Pinpoint the cell where the given text exists, returning its (x, y) midpoint coordinate. 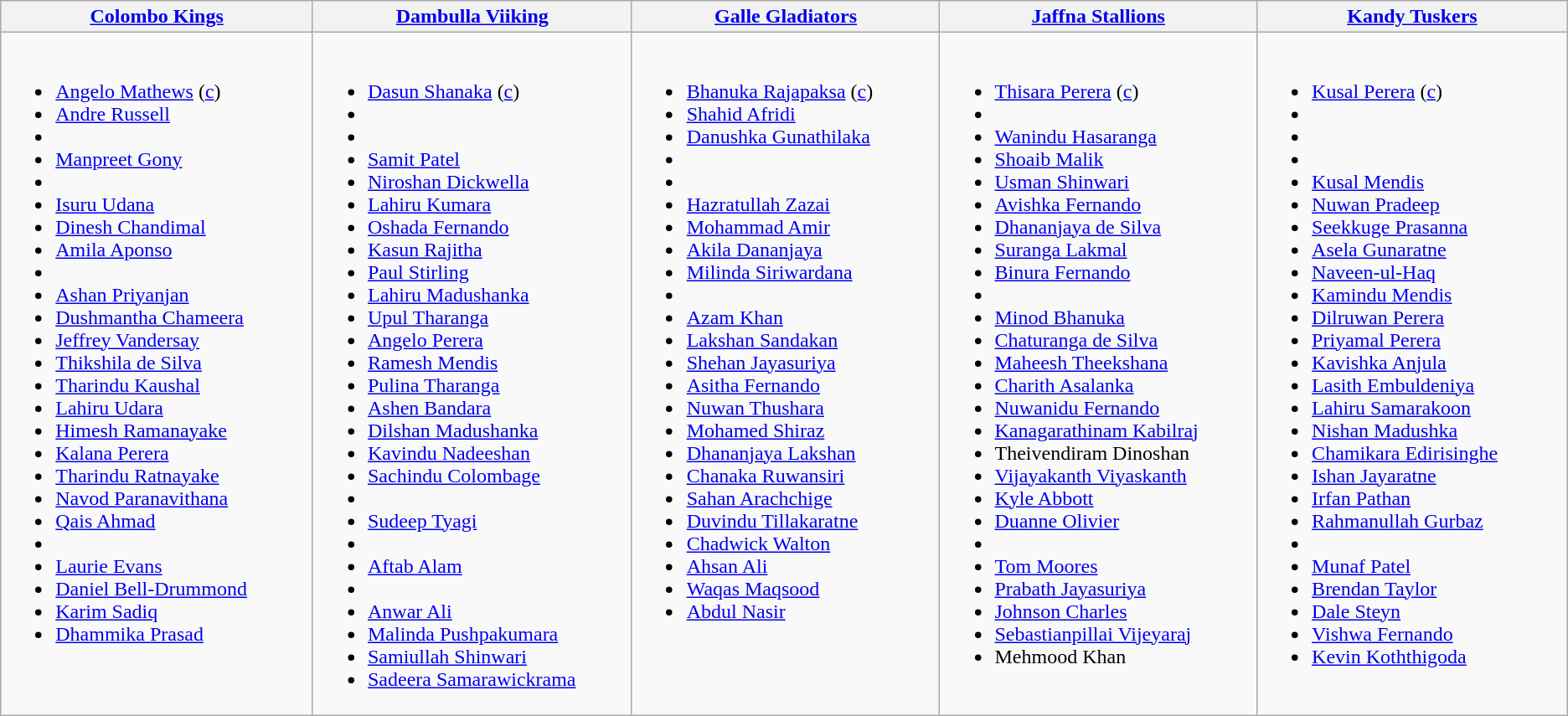
Galle Gladiators (786, 17)
Jaffna Stallions (1099, 17)
Colombo Kings (157, 17)
Dambulla Viiking (472, 17)
Kandy Tuskers (1412, 17)
